From the cell containing the given text, extract its center point as (x, y) coordinate. 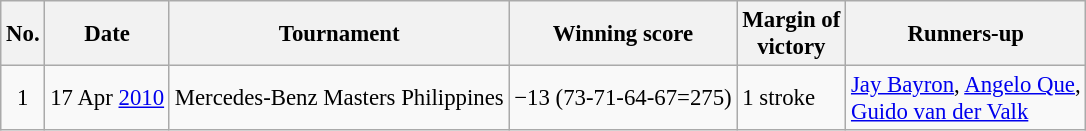
Date (107, 34)
Jay Bayron, Angelo Que, Guido van der Valk (966, 98)
−13 (73-71-64-67=275) (623, 98)
Runners-up (966, 34)
Mercedes-Benz Masters Philippines (339, 98)
1 stroke (792, 98)
1 (23, 98)
Winning score (623, 34)
Tournament (339, 34)
Margin of victory (792, 34)
17 Apr 2010 (107, 98)
No. (23, 34)
